Output the [x, y] coordinate of the center of the cell containing the given text.  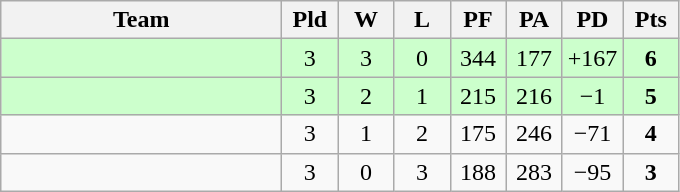
−1 [592, 96]
Pld [310, 20]
PF [478, 20]
+167 [592, 58]
6 [651, 58]
216 [534, 96]
Team [142, 20]
215 [478, 96]
−71 [592, 134]
188 [478, 172]
−95 [592, 172]
L [422, 20]
246 [534, 134]
W [366, 20]
PD [592, 20]
283 [534, 172]
PA [534, 20]
344 [478, 58]
175 [478, 134]
Pts [651, 20]
177 [534, 58]
4 [651, 134]
5 [651, 96]
